Scan for the cell matching the given text and deliver its [x, y] coordinate at center. 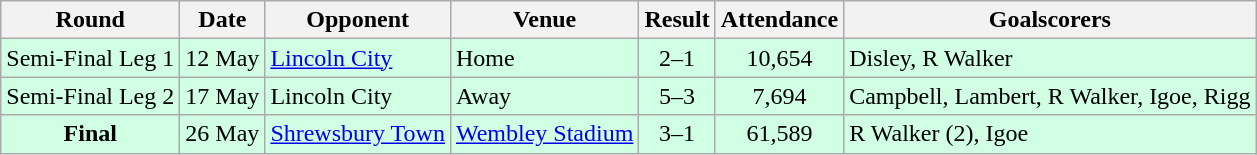
2–1 [677, 58]
Shrewsbury Town [358, 134]
10,654 [779, 58]
Semi-Final Leg 2 [90, 96]
61,589 [779, 134]
5–3 [677, 96]
Round [90, 20]
Goalscorers [1050, 20]
Disley, R Walker [1050, 58]
Final [90, 134]
Venue [544, 20]
Away [544, 96]
Result [677, 20]
R Walker (2), Igoe [1050, 134]
Attendance [779, 20]
26 May [222, 134]
17 May [222, 96]
12 May [222, 58]
7,694 [779, 96]
Semi-Final Leg 1 [90, 58]
Opponent [358, 20]
Date [222, 20]
Home [544, 58]
Wembley Stadium [544, 134]
3–1 [677, 134]
Campbell, Lambert, R Walker, Igoe, Rigg [1050, 96]
